Find where the given text appears and provide that cell's center as [X, Y] coordinate. 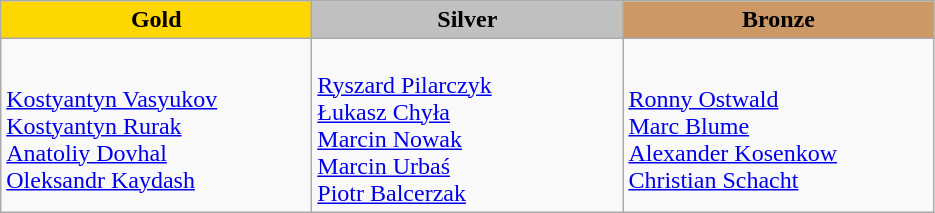
Silver [468, 20]
Kostyantyn VasyukovKostyantyn RurakAnatoliy DovhalOleksandr Kaydash [156, 126]
Bronze [778, 20]
Ronny OstwaldMarc BlumeAlexander KosenkowChristian Schacht [778, 126]
Ryszard PilarczykŁukasz ChyłaMarcin NowakMarcin UrbaśPiotr Balcerzak [468, 126]
Gold [156, 20]
